From the cell containing the given text, extract its center point as [X, Y] coordinate. 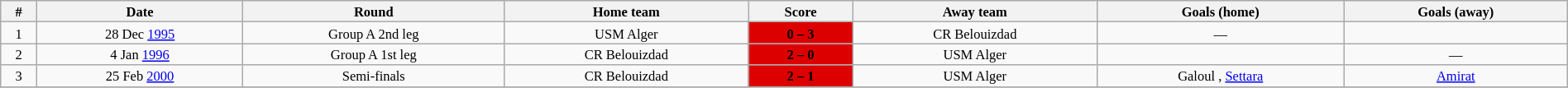
Galoul , Settara [1221, 76]
# [19, 12]
3 [19, 76]
0 – 3 [801, 33]
1 [19, 33]
Date [141, 12]
4 Jan 1996 [141, 54]
2 – 1 [801, 76]
Goals (home) [1221, 12]
28 Dec 1995 [141, 33]
Group A 2nd leg [374, 33]
2 – 0 [801, 54]
Score [801, 12]
Group A 1st leg [374, 54]
2 [19, 54]
Home team [626, 12]
Amirat [1456, 76]
Semi-finals [374, 76]
Round [374, 12]
25 Feb 2000 [141, 76]
Goals (away) [1456, 12]
Away team [975, 12]
